Scan for the cell matching the given text and deliver its [X, Y] coordinate at center. 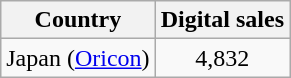
Digital sales [222, 20]
4,832 [222, 58]
Japan (Oricon) [78, 58]
Country [78, 20]
